Return (x, y) of the center of cell containing provided text 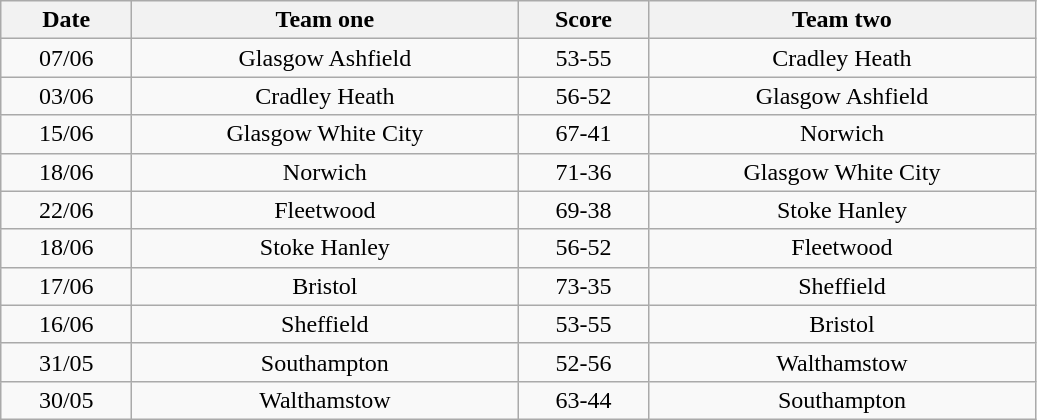
67-41 (584, 134)
31/05 (66, 362)
71-36 (584, 172)
07/06 (66, 58)
17/06 (66, 286)
Team two (842, 20)
52-56 (584, 362)
63-44 (584, 400)
73-35 (584, 286)
Date (66, 20)
Team one (325, 20)
15/06 (66, 134)
69-38 (584, 210)
30/05 (66, 400)
16/06 (66, 324)
03/06 (66, 96)
Score (584, 20)
22/06 (66, 210)
